Scan for the cell matching the given text and deliver its (X, Y) coordinate at center. 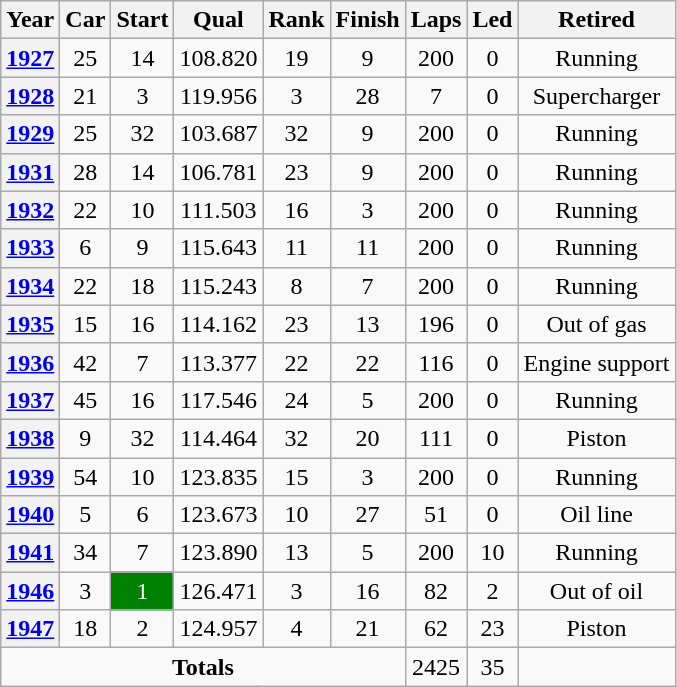
113.377 (218, 362)
1931 (30, 172)
Out of gas (596, 324)
116 (436, 362)
Led (492, 20)
20 (368, 438)
114.162 (218, 324)
115.643 (218, 248)
111 (436, 438)
Out of oil (596, 591)
1938 (30, 438)
117.546 (218, 400)
19 (296, 58)
126.471 (218, 591)
1939 (30, 477)
24 (296, 400)
111.503 (218, 210)
1936 (30, 362)
Finish (368, 20)
Year (30, 20)
Start (142, 20)
Laps (436, 20)
115.243 (218, 286)
1947 (30, 629)
Supercharger (596, 96)
108.820 (218, 58)
1941 (30, 553)
1935 (30, 324)
Qual (218, 20)
Rank (296, 20)
123.890 (218, 553)
27 (368, 515)
54 (86, 477)
1932 (30, 210)
1929 (30, 134)
123.673 (218, 515)
1946 (30, 591)
51 (436, 515)
34 (86, 553)
1 (142, 591)
196 (436, 324)
1934 (30, 286)
62 (436, 629)
1940 (30, 515)
Engine support (596, 362)
1937 (30, 400)
45 (86, 400)
119.956 (218, 96)
35 (492, 667)
Retired (596, 20)
Oil line (596, 515)
2425 (436, 667)
103.687 (218, 134)
Car (86, 20)
1927 (30, 58)
Totals (203, 667)
42 (86, 362)
8 (296, 286)
1928 (30, 96)
82 (436, 591)
1933 (30, 248)
124.957 (218, 629)
114.464 (218, 438)
4 (296, 629)
106.781 (218, 172)
123.835 (218, 477)
